Detect which cell encompasses the target text, then output its [X, Y] center coordinate. 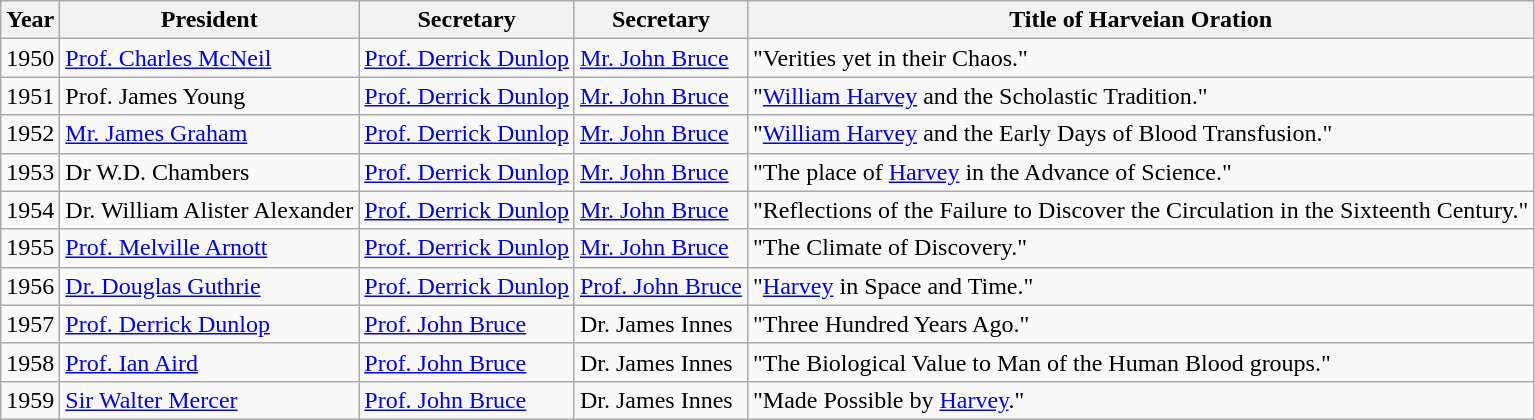
Dr W.D. Chambers [210, 172]
Prof. Charles McNeil [210, 58]
1956 [30, 286]
Year [30, 20]
1950 [30, 58]
"Three Hundred Years Ago." [1140, 324]
"William Harvey and the Scholastic Tradition." [1140, 96]
President [210, 20]
Mr. James Graham [210, 134]
Prof. James Young [210, 96]
Dr. Douglas Guthrie [210, 286]
1954 [30, 210]
"Harvey in Space and Time." [1140, 286]
1958 [30, 362]
"William Harvey and the Early Days of Blood Transfusion." [1140, 134]
1955 [30, 248]
1951 [30, 96]
Sir Walter Mercer [210, 400]
Prof. Ian Aird [210, 362]
"The Climate of Discovery." [1140, 248]
Prof. Melville Arnott [210, 248]
1953 [30, 172]
"Verities yet in their Chaos." [1140, 58]
Dr. William Alister Alexander [210, 210]
Title of Harveian Oration [1140, 20]
"Made Possible by Harvey." [1140, 400]
1952 [30, 134]
1959 [30, 400]
"The place of Harvey in the Advance of Science." [1140, 172]
1957 [30, 324]
"Reflections of the Failure to Discover the Circulation in the Sixteenth Century." [1140, 210]
"The Biological Value to Man of the Human Blood groups." [1140, 362]
